Pinpoint the cell where the given text exists, returning its [x, y] midpoint coordinate. 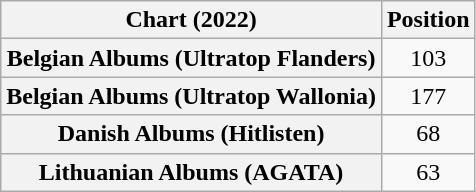
Position [428, 20]
Belgian Albums (Ultratop Flanders) [192, 58]
63 [428, 172]
Lithuanian Albums (AGATA) [192, 172]
68 [428, 134]
Belgian Albums (Ultratop Wallonia) [192, 96]
Chart (2022) [192, 20]
103 [428, 58]
177 [428, 96]
Danish Albums (Hitlisten) [192, 134]
